Search for the cell housing the specified text and yield its (X, Y) center coordinate. 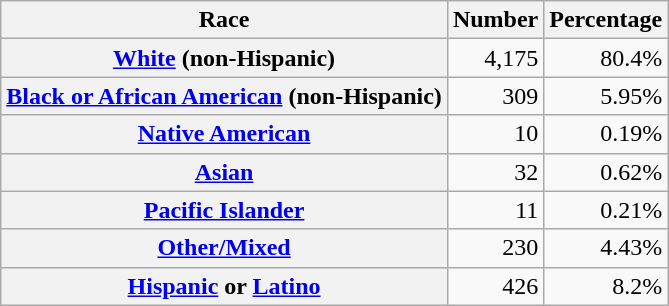
Percentage (606, 20)
11 (495, 210)
Native American (224, 134)
0.21% (606, 210)
8.2% (606, 286)
5.95% (606, 96)
0.62% (606, 172)
0.19% (606, 134)
Number (495, 20)
4,175 (495, 58)
Other/Mixed (224, 248)
309 (495, 96)
4.43% (606, 248)
White (non-Hispanic) (224, 58)
Pacific Islander (224, 210)
Race (224, 20)
10 (495, 134)
Hispanic or Latino (224, 286)
230 (495, 248)
Asian (224, 172)
426 (495, 286)
80.4% (606, 58)
32 (495, 172)
Black or African American (non-Hispanic) (224, 96)
